Pinpoint the cell where the given text exists, returning its [X, Y] midpoint coordinate. 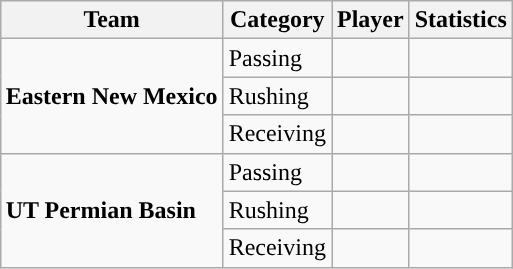
Player [371, 20]
Category [277, 20]
Statistics [460, 20]
UT Permian Basin [112, 210]
Team [112, 20]
Eastern New Mexico [112, 96]
